Determine the (x, y) coordinate at the center of the cell enclosing the given text.  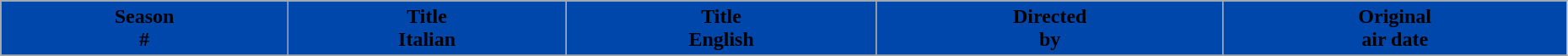
Title Italian (427, 29)
Title English (722, 29)
Directed by (1049, 29)
Original air date (1395, 29)
Season # (145, 29)
